Return the (X, Y) coordinate for the center point of the cell that contains the specified text.  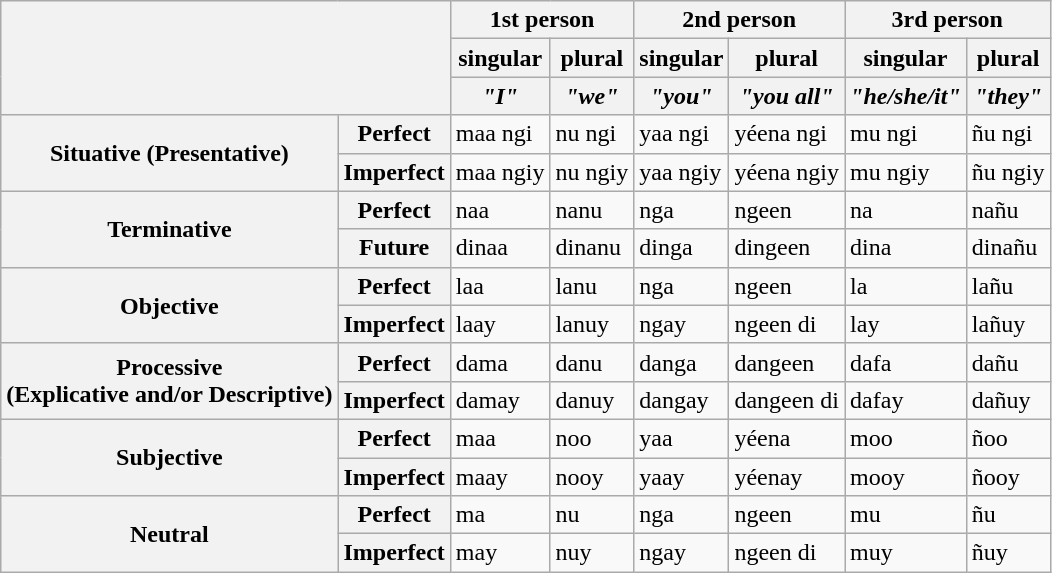
dafa (906, 362)
"you" (682, 96)
yaa ngiy (682, 172)
Subjective (170, 457)
lañuy (1008, 324)
dama (500, 362)
laa (500, 286)
"I" (500, 96)
dangay (682, 400)
dinañu (1008, 248)
lañu (1008, 286)
ñu ngiy (1008, 172)
3rd person (948, 20)
ñoo (1008, 438)
na (906, 210)
laay (500, 324)
mu ngiy (906, 172)
naa (500, 210)
nooy (592, 477)
damay (500, 400)
Neutral (170, 534)
lanu (592, 286)
Terminative (170, 229)
lay (906, 324)
yaa (682, 438)
ma (500, 515)
Objective (170, 305)
maa ngi (500, 134)
nañu (1008, 210)
noo (592, 438)
Future (394, 248)
2nd person (740, 20)
maa (500, 438)
dina (906, 248)
danga (682, 362)
lanuy (592, 324)
nanu (592, 210)
yaa ngi (682, 134)
"they" (1008, 96)
mooy (906, 477)
maa ngiy (500, 172)
ñuy (1008, 553)
dangeen di (787, 400)
danu (592, 362)
Situative (Presentative) (170, 153)
Processive(Explicative and/or Descriptive) (170, 381)
dinga (682, 248)
mu ngi (906, 134)
dingeen (787, 248)
dinanu (592, 248)
yéenay (787, 477)
dañuy (1008, 400)
mu (906, 515)
yéena ngiy (787, 172)
1st person (542, 20)
maay (500, 477)
dangeen (787, 362)
ñooy (1008, 477)
yaay (682, 477)
ñu (1008, 515)
moo (906, 438)
dinaa (500, 248)
muy (906, 553)
ñu ngi (1008, 134)
nu (592, 515)
yéena ngi (787, 134)
"we" (592, 96)
"you all" (787, 96)
nu ngiy (592, 172)
dañu (1008, 362)
"he/she/it" (906, 96)
nu ngi (592, 134)
yéena (787, 438)
may (500, 553)
la (906, 286)
danuy (592, 400)
nuy (592, 553)
dafay (906, 400)
